Scan for the cell matching the given text and deliver its [X, Y] coordinate at center. 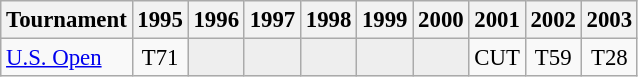
T71 [160, 58]
1997 [272, 20]
2001 [497, 20]
U.S. Open [66, 58]
CUT [497, 58]
1995 [160, 20]
2003 [609, 20]
1996 [216, 20]
1998 [328, 20]
2002 [553, 20]
T28 [609, 58]
1999 [385, 20]
Tournament [66, 20]
T59 [553, 58]
2000 [441, 20]
